Output the [X, Y] coordinate of the center of the cell containing the given text.  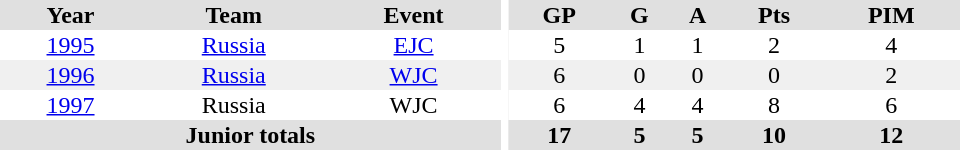
17 [559, 135]
12 [892, 135]
A [697, 15]
Team [234, 15]
1995 [70, 45]
Event [413, 15]
Year [70, 15]
Pts [774, 15]
Junior totals [250, 135]
GP [559, 15]
G [639, 15]
EJC [413, 45]
PIM [892, 15]
1996 [70, 75]
1997 [70, 105]
8 [774, 105]
10 [774, 135]
